From the cell containing the given text, extract its center point as (X, Y) coordinate. 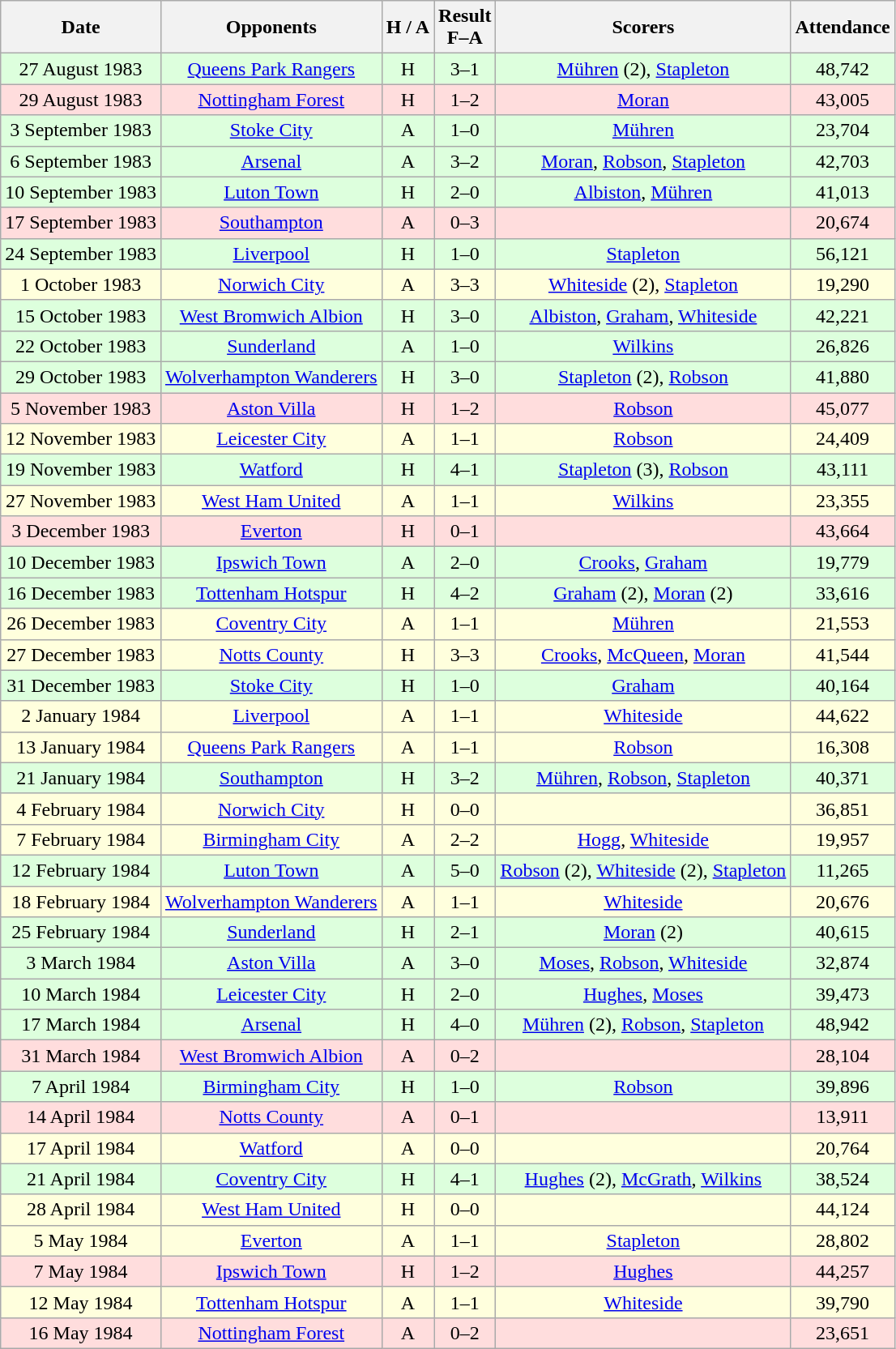
43,005 (843, 100)
19,779 (843, 562)
16 May 1984 (81, 1333)
7 February 1984 (81, 839)
3–1 (465, 69)
24,409 (843, 439)
21 April 1984 (81, 1179)
5 November 1983 (81, 408)
0–3 (465, 223)
45,077 (843, 408)
39,790 (843, 1302)
48,942 (843, 1025)
42,221 (843, 315)
Hogg, Whiteside (643, 839)
H / A (407, 28)
36,851 (843, 809)
ResultF–A (465, 28)
26,826 (843, 346)
17 April 1984 (81, 1148)
4–0 (465, 1025)
Graham (643, 685)
Hughes, Moses (643, 994)
44,622 (843, 716)
2–2 (465, 839)
44,124 (843, 1210)
17 September 1983 (81, 223)
40,164 (843, 685)
16 December 1983 (81, 593)
10 March 1984 (81, 994)
43,111 (843, 470)
5–0 (465, 870)
5 May 1984 (81, 1240)
23,355 (843, 501)
Date (81, 28)
2 January 1984 (81, 716)
Albiston, Mühren (643, 192)
Crooks, McQueen, Moran (643, 655)
27 December 1983 (81, 655)
21 January 1984 (81, 778)
13 January 1984 (81, 747)
19 November 1983 (81, 470)
32,874 (843, 963)
39,896 (843, 1086)
Hughes (643, 1271)
23,651 (843, 1333)
27 August 1983 (81, 69)
Moses, Robson, Whiteside (643, 963)
10 December 1983 (81, 562)
Moran, Robson, Stapleton (643, 161)
19,957 (843, 839)
17 March 1984 (81, 1025)
Moran (2) (643, 933)
10 September 1983 (81, 192)
28 April 1984 (81, 1210)
11,265 (843, 870)
26 December 1983 (81, 624)
Mühren (2), Robson, Stapleton (643, 1025)
3 March 1984 (81, 963)
38,524 (843, 1179)
Mühren, Robson, Stapleton (643, 778)
3 December 1983 (81, 531)
48,742 (843, 69)
42,703 (843, 161)
12 February 1984 (81, 870)
Attendance (843, 28)
Opponents (271, 28)
14 April 1984 (81, 1117)
23,704 (843, 130)
41,544 (843, 655)
43,664 (843, 531)
28,802 (843, 1240)
29 August 1983 (81, 100)
Robson (2), Whiteside (2), Stapleton (643, 870)
20,764 (843, 1148)
20,674 (843, 223)
4 February 1984 (81, 809)
28,104 (843, 1056)
24 September 1983 (81, 254)
40,371 (843, 778)
27 November 1983 (81, 501)
31 March 1984 (81, 1056)
Whiteside (2), Stapleton (643, 284)
7 May 1984 (81, 1271)
18 February 1984 (81, 902)
Stapleton (2), Robson (643, 377)
39,473 (843, 994)
16,308 (843, 747)
21,553 (843, 624)
12 May 1984 (81, 1302)
33,616 (843, 593)
29 October 1983 (81, 377)
13,911 (843, 1117)
2–1 (465, 933)
22 October 1983 (81, 346)
1 October 1983 (81, 284)
41,013 (843, 192)
31 December 1983 (81, 685)
15 October 1983 (81, 315)
4–2 (465, 593)
25 February 1984 (81, 933)
Stapleton (3), Robson (643, 470)
56,121 (843, 254)
44,257 (843, 1271)
Albiston, Graham, Whiteside (643, 315)
40,615 (843, 933)
7 April 1984 (81, 1086)
19,290 (843, 284)
12 November 1983 (81, 439)
20,676 (843, 902)
Crooks, Graham (643, 562)
Moran (643, 100)
Graham (2), Moran (2) (643, 593)
6 September 1983 (81, 161)
41,880 (843, 377)
Mühren (2), Stapleton (643, 69)
Hughes (2), McGrath, Wilkins (643, 1179)
Scorers (643, 28)
3 September 1983 (81, 130)
